Provide the [x, y] coordinate of the cell's center where the given text is located.  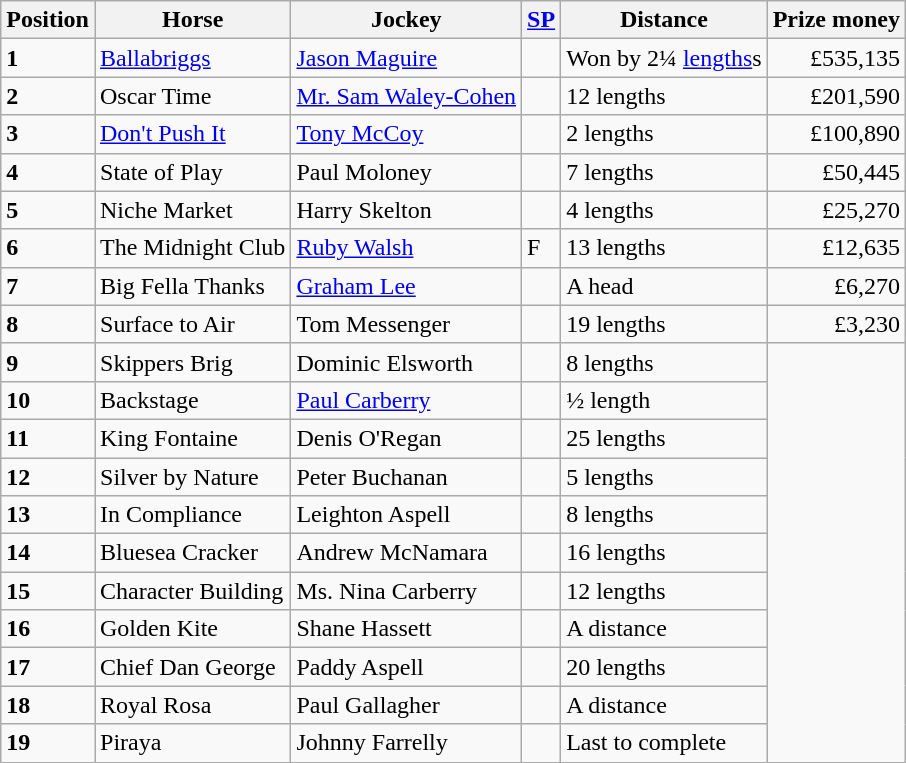
19 [48, 743]
16 lengths [664, 553]
Oscar Time [192, 96]
Prize money [836, 20]
Last to complete [664, 743]
£6,270 [836, 286]
£50,445 [836, 172]
Distance [664, 20]
Johnny Farrelly [406, 743]
Graham Lee [406, 286]
A head [664, 286]
Ruby Walsh [406, 248]
Chief Dan George [192, 667]
Denis O'Regan [406, 438]
13 lengths [664, 248]
Harry Skelton [406, 210]
14 [48, 553]
£12,635 [836, 248]
1 [48, 58]
15 [48, 591]
F [542, 248]
Shane Hassett [406, 629]
State of Play [192, 172]
17 [48, 667]
Big Fella Thanks [192, 286]
Peter Buchanan [406, 477]
£3,230 [836, 324]
SP [542, 20]
Paul Gallagher [406, 705]
£25,270 [836, 210]
5 lengths [664, 477]
£535,135 [836, 58]
Tony McCoy [406, 134]
Paul Moloney [406, 172]
18 [48, 705]
Paul Carberry [406, 400]
Don't Push It [192, 134]
King Fontaine [192, 438]
25 lengths [664, 438]
Niche Market [192, 210]
Won by 2¼ lengthss [664, 58]
Royal Rosa [192, 705]
7 lengths [664, 172]
6 [48, 248]
Piraya [192, 743]
Ballabriggs [192, 58]
19 lengths [664, 324]
Jason Maguire [406, 58]
Horse [192, 20]
3 [48, 134]
13 [48, 515]
£100,890 [836, 134]
12 [48, 477]
20 lengths [664, 667]
7 [48, 286]
Ms. Nina Carberry [406, 591]
Golden Kite [192, 629]
Silver by Nature [192, 477]
Paddy Aspell [406, 667]
Jockey [406, 20]
10 [48, 400]
The Midnight Club [192, 248]
Skippers Brig [192, 362]
In Compliance [192, 515]
Dominic Elsworth [406, 362]
Backstage [192, 400]
Character Building [192, 591]
2 [48, 96]
8 [48, 324]
11 [48, 438]
Surface to Air [192, 324]
5 [48, 210]
16 [48, 629]
½ length [664, 400]
2 lengths [664, 134]
Andrew McNamara [406, 553]
Position [48, 20]
Bluesea Cracker [192, 553]
4 lengths [664, 210]
£201,590 [836, 96]
Tom Messenger [406, 324]
4 [48, 172]
9 [48, 362]
Mr. Sam Waley-Cohen [406, 96]
Leighton Aspell [406, 515]
